Find where the given text appears and provide that cell's center as [x, y] coordinate. 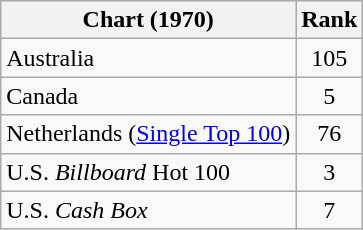
5 [330, 96]
U.S. Cash Box [148, 210]
7 [330, 210]
Canada [148, 96]
Netherlands (Single Top 100) [148, 134]
76 [330, 134]
105 [330, 58]
U.S. Billboard Hot 100 [148, 172]
Rank [330, 20]
Australia [148, 58]
3 [330, 172]
Chart (1970) [148, 20]
